Extract the (x, y) coordinate from the center of the cell holding the provided text.  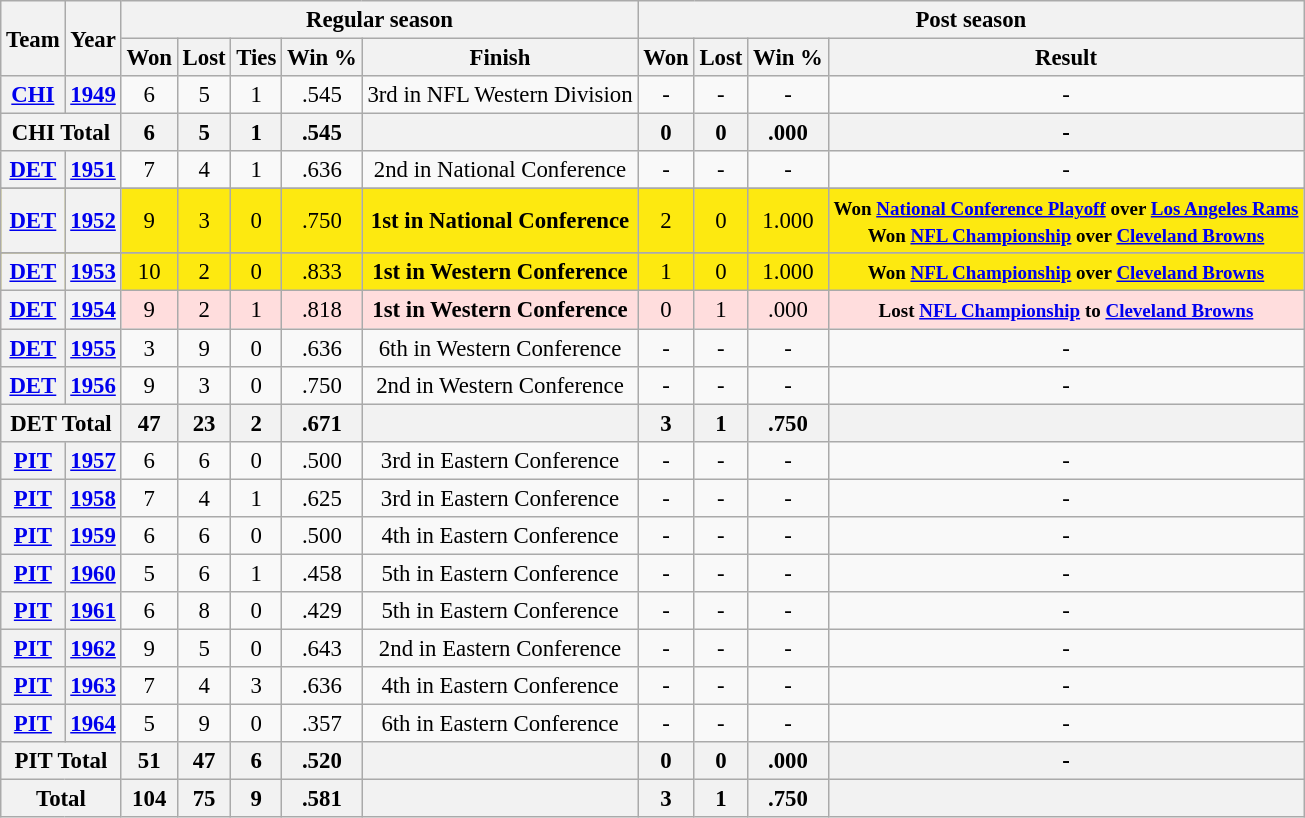
Lost NFL Championship to Cleveland Browns (1066, 310)
Team (33, 38)
2nd in National Conference (500, 170)
1963 (93, 686)
.625 (322, 498)
CHI Total (61, 133)
Won NFL Championship over Cleveland Browns (1066, 273)
.833 (322, 273)
1956 (93, 385)
PIT Total (61, 761)
1962 (93, 648)
Won National Conference Playoff over Los Angeles RamsWon NFL Championship over Cleveland Browns (1066, 222)
CHI (33, 95)
Total (61, 799)
Result (1066, 58)
.357 (322, 724)
2nd in Eastern Conference (500, 648)
51 (149, 761)
1957 (93, 460)
2nd in Western Conference (500, 385)
1954 (93, 310)
Post season (971, 20)
10 (149, 273)
Ties (256, 58)
75 (204, 799)
1959 (93, 536)
.458 (322, 573)
1951 (93, 170)
Year (93, 38)
6th in Western Conference (500, 348)
Regular season (380, 20)
.671 (322, 423)
1964 (93, 724)
.818 (322, 310)
8 (204, 611)
.520 (322, 761)
6th in Eastern Conference (500, 724)
1st in National Conference (500, 222)
104 (149, 799)
1953 (93, 273)
1960 (93, 573)
Finish (500, 58)
1955 (93, 348)
DET Total (61, 423)
1952 (93, 222)
1949 (93, 95)
.643 (322, 648)
.429 (322, 611)
3rd in NFL Western Division (500, 95)
1961 (93, 611)
23 (204, 423)
1958 (93, 498)
.581 (322, 799)
